Capture the cell that displays the provided text and extract its (x, y) central coordinate. 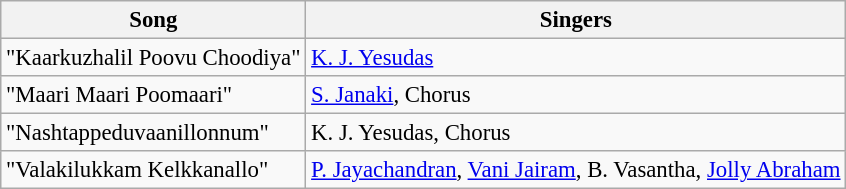
"Nashtappeduvaanillonnum" (154, 133)
P. Jayachandran, Vani Jairam, B. Vasantha, Jolly Abraham (576, 170)
"Maari Maari Poomaari" (154, 95)
Singers (576, 20)
K. J. Yesudas (576, 58)
"Kaarkuzhalil Poovu Choodiya" (154, 58)
S. Janaki, Chorus (576, 95)
"Valakilukkam Kelkkanallo" (154, 170)
Song (154, 20)
K. J. Yesudas, Chorus (576, 133)
